Output the (x, y) coordinate of the center of the cell containing the given text.  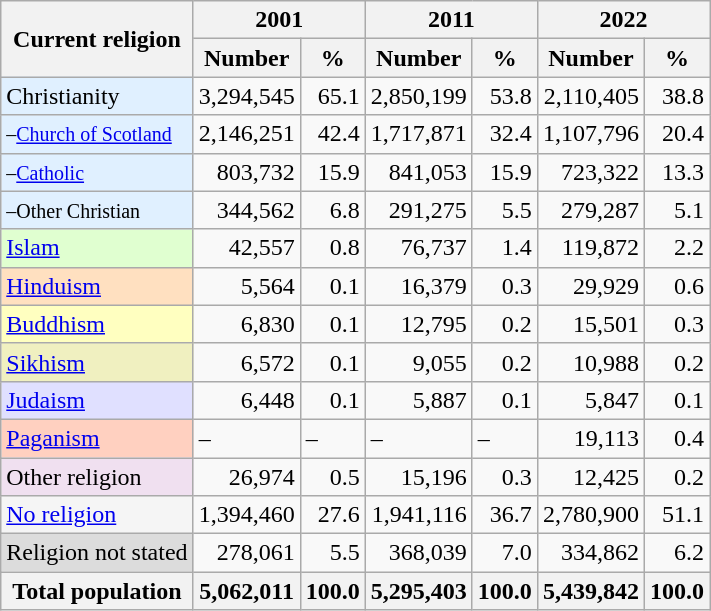
368,039 (418, 553)
279,287 (590, 210)
803,732 (246, 172)
5,062,011 (246, 591)
6,830 (246, 324)
–Catholic (97, 172)
Islam (97, 248)
5.1 (676, 210)
2022 (623, 20)
15,196 (418, 477)
6,572 (246, 362)
5,295,403 (418, 591)
Paganism (97, 438)
7.0 (504, 553)
1,717,871 (418, 134)
5,887 (418, 400)
29,929 (590, 286)
291,275 (418, 210)
53.8 (504, 96)
2001 (279, 20)
2,110,405 (590, 96)
51.1 (676, 515)
Other religion (97, 477)
13.3 (676, 172)
Christianity (97, 96)
0.4 (676, 438)
119,872 (590, 248)
3,294,545 (246, 96)
2.2 (676, 248)
0.5 (332, 477)
38.8 (676, 96)
0.8 (332, 248)
6,448 (246, 400)
26,974 (246, 477)
Sikhism (97, 362)
344,562 (246, 210)
0.6 (676, 286)
1,394,460 (246, 515)
12,425 (590, 477)
76,737 (418, 248)
65.1 (332, 96)
–Other Christian (97, 210)
No religion (97, 515)
Religion not stated (97, 553)
1.4 (504, 248)
–Church of Scotland (97, 134)
2,780,900 (590, 515)
723,322 (590, 172)
42,557 (246, 248)
6.8 (332, 210)
278,061 (246, 553)
Judaism (97, 400)
334,862 (590, 553)
2,146,251 (246, 134)
20.4 (676, 134)
2,850,199 (418, 96)
1,941,116 (418, 515)
32.4 (504, 134)
15,501 (590, 324)
10,988 (590, 362)
9,055 (418, 362)
841,053 (418, 172)
Buddhism (97, 324)
42.4 (332, 134)
19,113 (590, 438)
5,439,842 (590, 591)
Current religion (97, 39)
Hinduism (97, 286)
1,107,796 (590, 134)
Total population (97, 591)
16,379 (418, 286)
5,847 (590, 400)
2011 (451, 20)
36.7 (504, 515)
6.2 (676, 553)
5,564 (246, 286)
12,795 (418, 324)
27.6 (332, 515)
